For the text-containing cell, return its midpoint in [x, y] coordinate format. 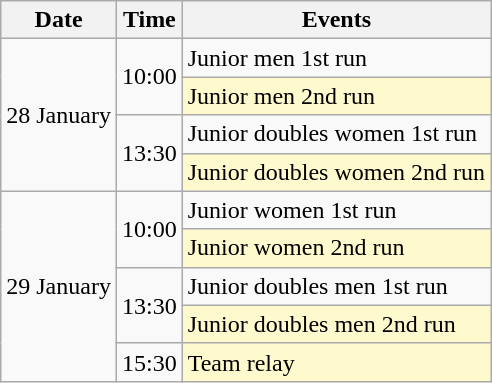
29 January [59, 286]
Events [336, 20]
Junior women 1st run [336, 210]
Junior doubles women 2nd run [336, 172]
28 January [59, 115]
Junior women 2nd run [336, 248]
Junior men 2nd run [336, 96]
Junior doubles men 1st run [336, 286]
Junior men 1st run [336, 58]
15:30 [149, 362]
Team relay [336, 362]
Date [59, 20]
Junior doubles men 2nd run [336, 324]
Time [149, 20]
Junior doubles women 1st run [336, 134]
